Pinpoint the cell where the given text exists, returning its (X, Y) midpoint coordinate. 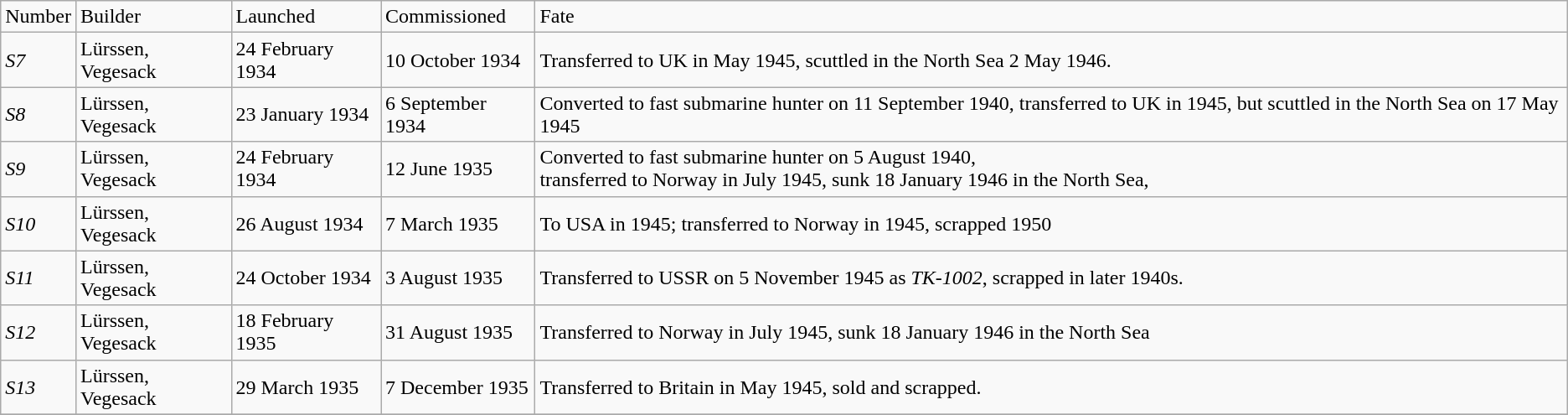
Transferred to UK in May 1945, scuttled in the North Sea 2 May 1946. (1051, 60)
26 August 1934 (306, 223)
10 October 1934 (457, 60)
Fate (1051, 17)
S11 (39, 278)
S7 (39, 60)
Commissioned (457, 17)
Transferred to USSR on 5 November 1945 as TK-1002, scrapped in later 1940s. (1051, 278)
Builder (153, 17)
18 February 1935 (306, 332)
6 September 1934 (457, 114)
Launched (306, 17)
Transferred to Britain in May 1945, sold and scrapped. (1051, 387)
23 January 1934 (306, 114)
S13 (39, 387)
24 October 1934 (306, 278)
Converted to fast submarine hunter on 11 September 1940, transferred to UK in 1945, but scuttled in the North Sea on 17 May 1945 (1051, 114)
29 March 1935 (306, 387)
7 March 1935 (457, 223)
Converted to fast submarine hunter on 5 August 1940, transferred to Norway in July 1945, sunk 18 January 1946 in the North Sea, (1051, 169)
To USA in 1945; transferred to Norway in 1945, scrapped 1950 (1051, 223)
S10 (39, 223)
12 June 1935 (457, 169)
3 August 1935 (457, 278)
Transferred to Norway in July 1945, sunk 18 January 1946 in the North Sea (1051, 332)
S9 (39, 169)
S12 (39, 332)
S8 (39, 114)
31 August 1935 (457, 332)
7 December 1935 (457, 387)
Number (39, 17)
